Identify which cell holds the provided text, then report its (X, Y) central coordinate. 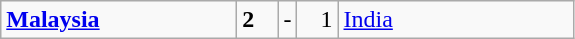
1 (318, 20)
- (288, 20)
India (456, 20)
2 (258, 20)
Malaysia (119, 20)
